Output the (X, Y) coordinate of the center of the cell containing the given text.  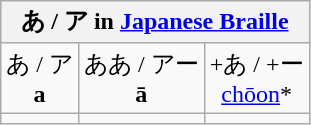
あ / ア a (40, 78)
+あ / +ー chōon* (256, 78)
あ / ア in Japanese Braille (155, 22)
ああ / アー ā (141, 78)
